From the cell containing the given text, extract its center point as [X, Y] coordinate. 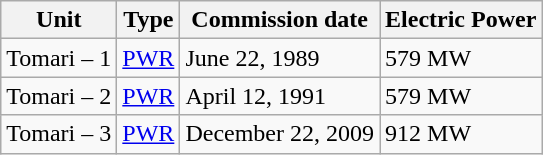
Type [148, 20]
Tomari – 3 [59, 134]
Tomari – 2 [59, 96]
April 12, 1991 [280, 96]
Unit [59, 20]
Commission date [280, 20]
December 22, 2009 [280, 134]
912 MW [461, 134]
June 22, 1989 [280, 58]
Electric Power [461, 20]
Tomari – 1 [59, 58]
